Search for the cell housing the specified text and yield its (X, Y) center coordinate. 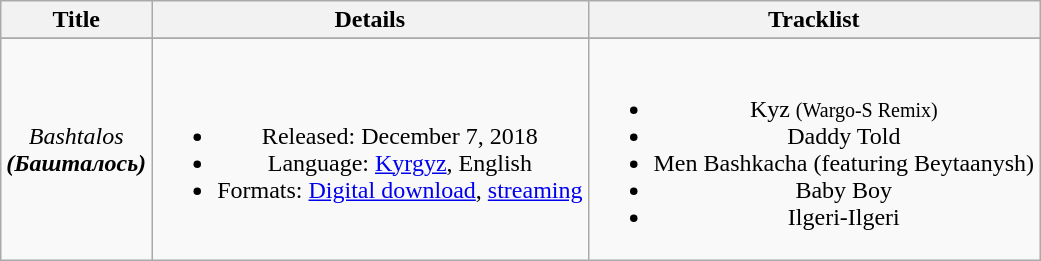
Title (76, 20)
Tracklist (814, 20)
Kyz (Wargo-S Remix)Daddy ToldMen Bashkacha (featuring Beytaanysh)Baby BoyIlgeri-Ilgeri (814, 150)
Bashtalos (Баштaлось) (76, 150)
Released: December 7, 2018Language: Kyrgyz, EnglishFormats: Digital download, streaming (370, 150)
Details (370, 20)
